Detect which cell encompasses the target text, then output its [x, y] center coordinate. 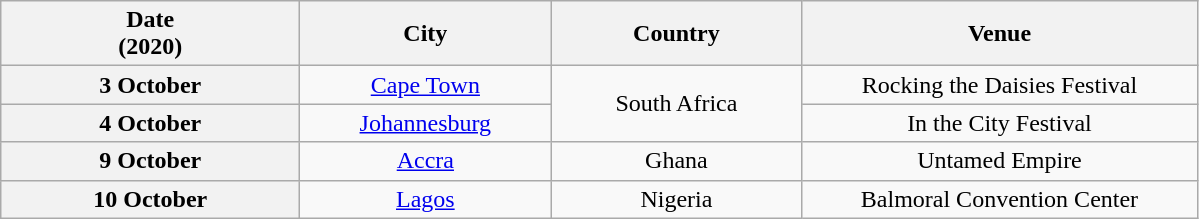
Cape Town [426, 85]
Johannesburg [426, 123]
Date(2020) [150, 34]
South Africa [676, 104]
Ghana [676, 161]
4 October [150, 123]
Accra [426, 161]
Country [676, 34]
City [426, 34]
3 October [150, 85]
9 October [150, 161]
Lagos [426, 199]
Venue [1000, 34]
Nigeria [676, 199]
10 October [150, 199]
Untamed Empire [1000, 161]
In the City Festival [1000, 123]
Rocking the Daisies Festival [1000, 85]
Balmoral Convention Center [1000, 199]
